Output the (X, Y) coordinate of the center of the cell containing the given text.  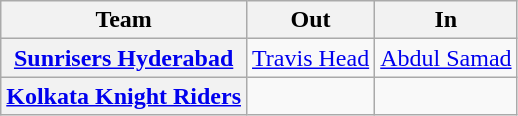
Out (311, 20)
Travis Head (311, 58)
Kolkata Knight Riders (124, 96)
Abdul Samad (446, 58)
Sunrisers Hyderabad (124, 58)
In (446, 20)
Team (124, 20)
